Identify which cell holds the provided text, then report its (x, y) central coordinate. 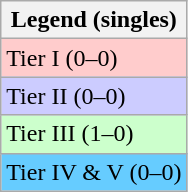
Tier II (0–0) (94, 96)
Tier III (1–0) (94, 134)
Legend (singles) (94, 20)
Tier I (0–0) (94, 58)
Tier IV & V (0–0) (94, 172)
